Identify which cell holds the provided text, then report its (x, y) central coordinate. 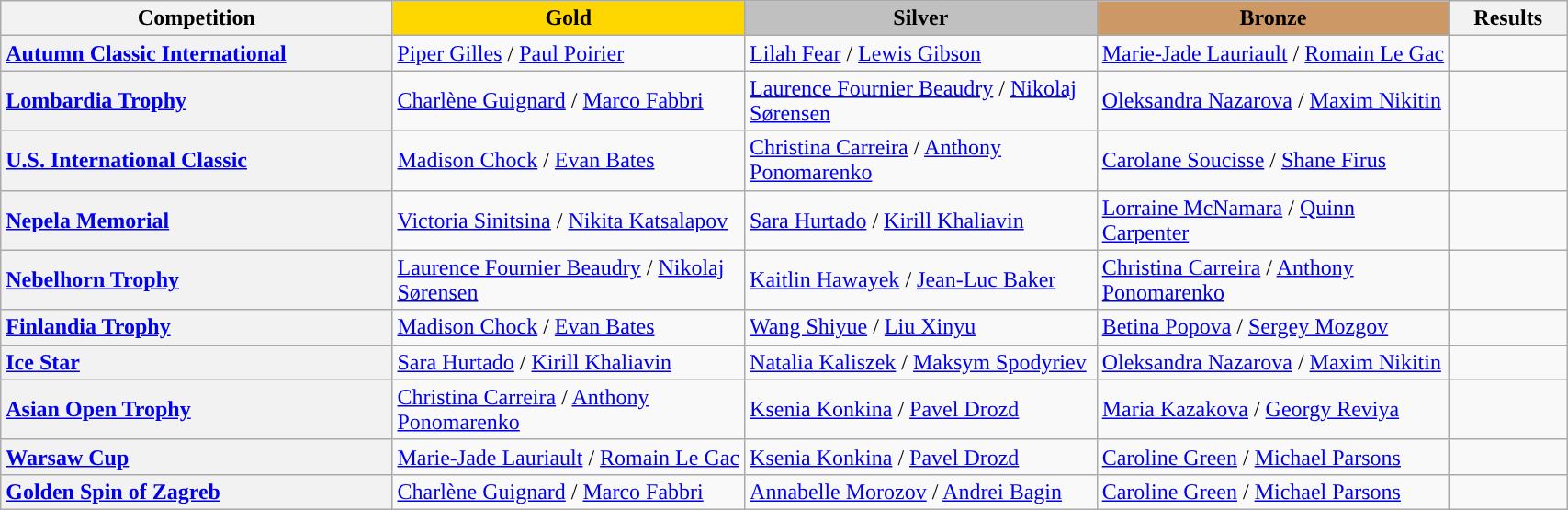
Betina Popova / Sergey Mozgov (1273, 327)
Autumn Classic International (197, 53)
Competition (197, 18)
Wang Shiyue / Liu Xinyu (921, 327)
U.S. International Classic (197, 160)
Carolane Soucisse / Shane Firus (1273, 160)
Natalia Kaliszek / Maksym Spodyriev (921, 362)
Kaitlin Hawayek / Jean-Luc Baker (921, 279)
Gold (569, 18)
Lilah Fear / Lewis Gibson (921, 53)
Annabelle Morozov / Andrei Bagin (921, 492)
Warsaw Cup (197, 457)
Victoria Sinitsina / Nikita Katsalapov (569, 221)
Silver (921, 18)
Asian Open Trophy (197, 410)
Lorraine McNamara / Quinn Carpenter (1273, 221)
Golden Spin of Zagreb (197, 492)
Finlandia Trophy (197, 327)
Piper Gilles / Paul Poirier (569, 53)
Ice Star (197, 362)
Nepela Memorial (197, 221)
Bronze (1273, 18)
Nebelhorn Trophy (197, 279)
Results (1508, 18)
Lombardia Trophy (197, 101)
Maria Kazakova / Georgy Reviya (1273, 410)
